Locate the cell with the specified text and output its [x, y] center coordinate. 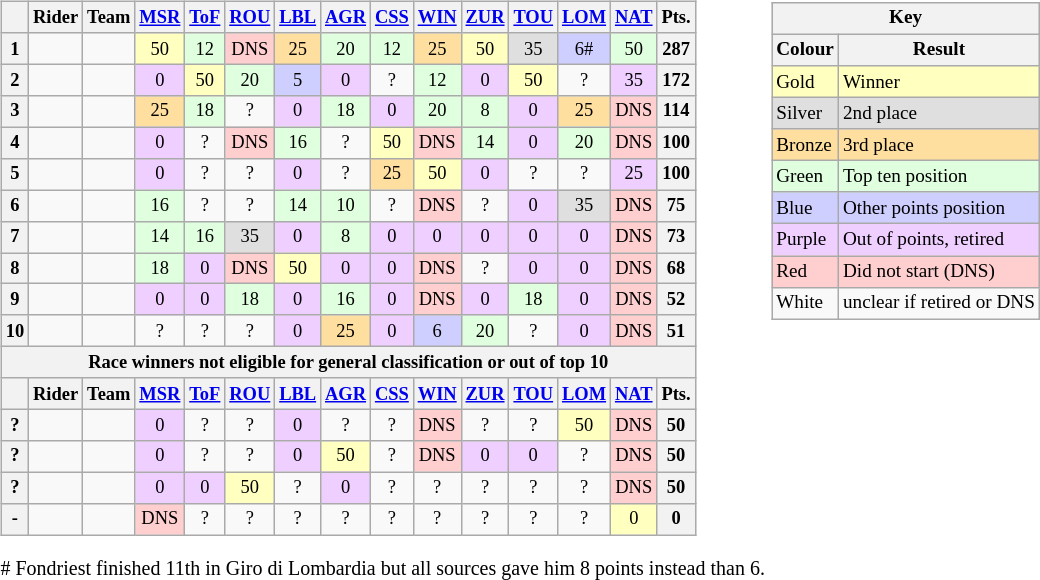
51 [676, 330]
2nd place [938, 113]
114 [676, 112]
9 [14, 300]
Purple [806, 240]
Silver [806, 113]
1 [14, 48]
7 [14, 236]
2 [14, 80]
unclear if retired or DNS [938, 303]
Other points position [938, 208]
75 [676, 206]
3rd place [938, 145]
Gold [806, 82]
6# [584, 48]
4 [14, 142]
- [14, 518]
Winner [938, 82]
Key [906, 18]
73 [676, 236]
Did not start (DNS) [938, 272]
Red [806, 272]
3 [14, 112]
52 [676, 300]
Green [806, 177]
287 [676, 48]
Bronze [806, 145]
172 [676, 80]
White [806, 303]
Colour [806, 50]
Out of points, retired [938, 240]
Result [938, 50]
Blue [806, 208]
Race winners not eligible for general classification or out of top 10 [348, 362]
68 [676, 268]
Top ten position [938, 177]
